Find where the given text appears and provide that cell's center as [X, Y] coordinate. 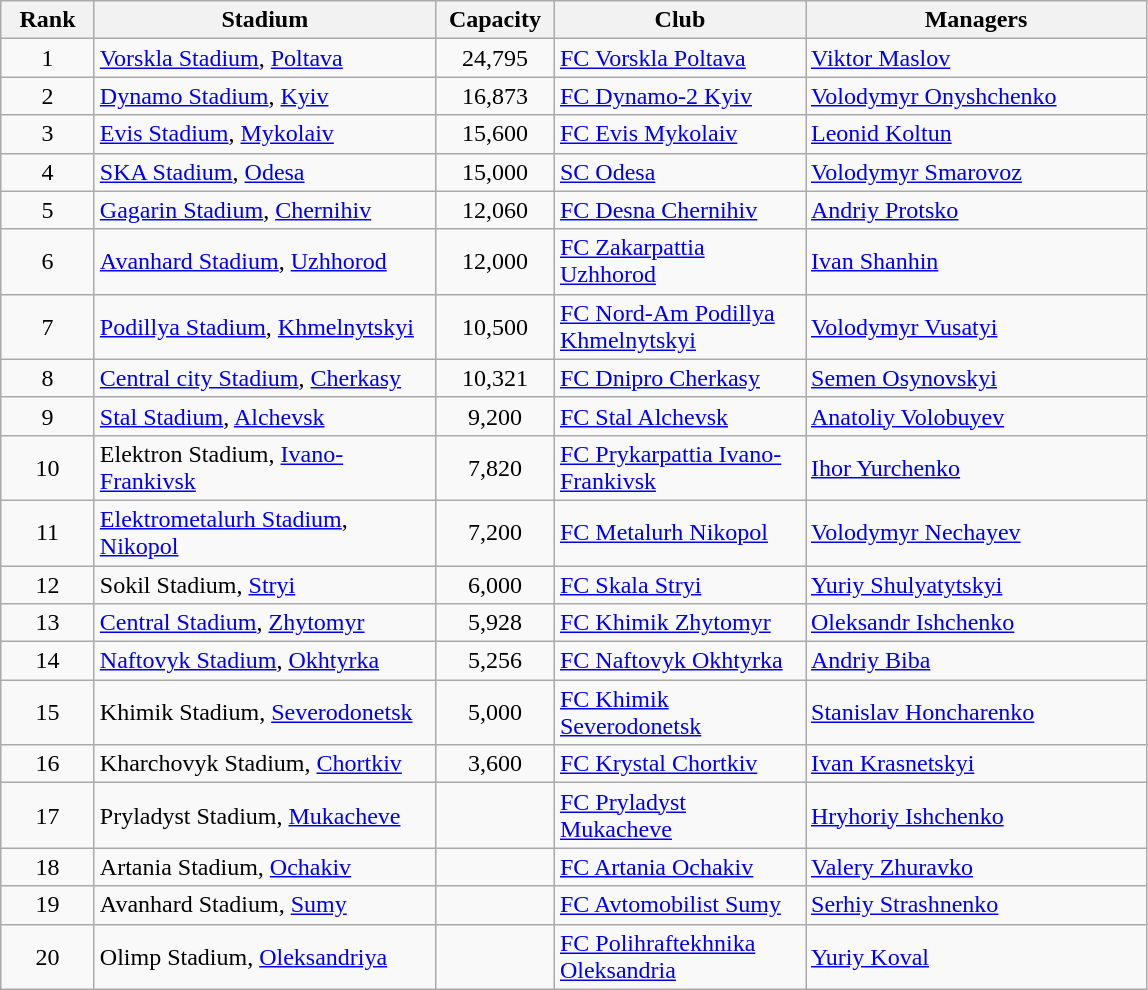
Valery Zhuravko [976, 867]
FC Dynamo-2 Kyiv [680, 96]
6,000 [494, 585]
Khimik Stadium, Severodonetsk [264, 712]
Artania Stadium, Ochakiv [264, 867]
Kharchovyk Stadium, Chortkiv [264, 764]
FC Stal Alchevsk [680, 416]
Stal Stadium, Alchevsk [264, 416]
Anatoliy Volobuyev [976, 416]
FC Vorskla Poltava [680, 58]
Capacity [494, 20]
20 [48, 956]
Volodymyr Nechayev [976, 532]
FC Evis Mykolaiv [680, 134]
Hryhoriy Ishchenko [976, 816]
9 [48, 416]
10,321 [494, 378]
FC Krystal Chortkiv [680, 764]
Sokil Stadium, Stryi [264, 585]
Ihor Yurchenko [976, 468]
FC Avtomobilist Sumy [680, 905]
FC Naftovyk Okhtyrka [680, 661]
7 [48, 326]
Dynamo Stadium, Kyiv [264, 96]
4 [48, 172]
Club [680, 20]
12 [48, 585]
Volodymyr Smarovoz [976, 172]
Avanhard Stadium, Sumy [264, 905]
FC Prykarpattia Ivano-Frankivsk [680, 468]
5,000 [494, 712]
SC Odesa [680, 172]
FC Desna Chernihiv [680, 210]
Semen Osynovskyi [976, 378]
Vorskla Stadium, Poltava [264, 58]
Olimp Stadium, Oleksandriya [264, 956]
FC Skala Stryi [680, 585]
24,795 [494, 58]
Oleksandr Ishchenko [976, 623]
Serhiy Strashnenko [976, 905]
3 [48, 134]
9,200 [494, 416]
5,256 [494, 661]
15 [48, 712]
Rank [48, 20]
19 [48, 905]
15,600 [494, 134]
Pryladyst Stadium, Mukacheve [264, 816]
Elektrometalurh Stadium, Nikopol [264, 532]
FC Artania Ochakiv [680, 867]
3,600 [494, 764]
Managers [976, 20]
Leonid Koltun [976, 134]
5,928 [494, 623]
12,060 [494, 210]
5 [48, 210]
15,000 [494, 172]
Gagarin Stadium, Chernihiv [264, 210]
7,200 [494, 532]
16 [48, 764]
Stadium [264, 20]
FC Khimik Severodonetsk [680, 712]
Central Stadium, Zhytomyr [264, 623]
Central city Stadium, Cherkasy [264, 378]
Yuriy Koval [976, 956]
14 [48, 661]
18 [48, 867]
11 [48, 532]
Naftovyk Stadium, Okhtyrka [264, 661]
FC Metalurh Nikopol [680, 532]
Volodymyr Vusatyi [976, 326]
Ivan Krasnetskyi [976, 764]
SKA Stadium, Odesa [264, 172]
FC Dnipro Cherkasy [680, 378]
Ivan Shanhin [976, 262]
FC Polihraftekhnika Oleksandria [680, 956]
Andriy Protsko [976, 210]
FC Zakarpattia Uzhhorod [680, 262]
Volodymyr Onyshchenko [976, 96]
Yuriy Shulyatytskyi [976, 585]
2 [48, 96]
17 [48, 816]
FC Nord-Am Podillya Khmelnytskyi [680, 326]
1 [48, 58]
Podillya Stadium, Khmelnytskyi [264, 326]
7,820 [494, 468]
FC Khimik Zhytomyr [680, 623]
Viktor Maslov [976, 58]
Avanhard Stadium, Uzhhorod [264, 262]
FC Pryladyst Mukacheve [680, 816]
12,000 [494, 262]
Evis Stadium, Mykolaiv [264, 134]
Elektron Stadium, Ivano-Frankivsk [264, 468]
Andriy Biba [976, 661]
8 [48, 378]
10,500 [494, 326]
6 [48, 262]
13 [48, 623]
10 [48, 468]
Stanislav Honcharenko [976, 712]
16,873 [494, 96]
